From the cell containing the given text, extract its center point as (x, y) coordinate. 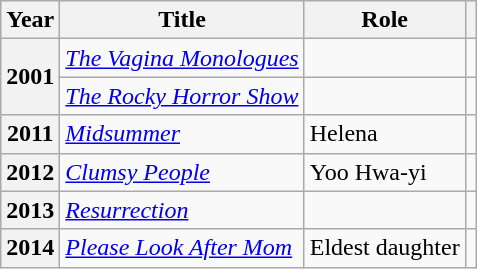
The Vagina Monologues (182, 58)
The Rocky Horror Show (182, 96)
Helena (384, 134)
2001 (30, 77)
Title (182, 20)
Please Look After Mom (182, 248)
2013 (30, 210)
Midsummer (182, 134)
Yoo Hwa-yi (384, 172)
2014 (30, 248)
Year (30, 20)
Eldest daughter (384, 248)
Resurrection (182, 210)
Clumsy People (182, 172)
2012 (30, 172)
2011 (30, 134)
Role (384, 20)
